From the cell containing the given text, extract its center point as [x, y] coordinate. 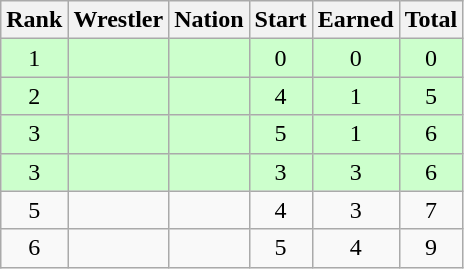
Start [280, 20]
7 [431, 210]
Nation [209, 20]
Total [431, 20]
Earned [356, 20]
9 [431, 248]
Wrestler [118, 20]
2 [34, 96]
Rank [34, 20]
